Identify which cell holds the provided text, then report its [x, y] central coordinate. 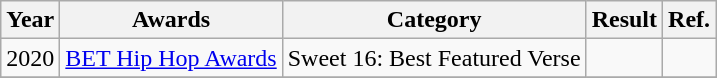
Result [624, 20]
Awards [171, 20]
2020 [30, 58]
BET Hip Hop Awards [171, 58]
Year [30, 20]
Category [434, 20]
Ref. [690, 20]
Sweet 16: Best Featured Verse [434, 58]
